Identify which cell holds the provided text, then report its (x, y) central coordinate. 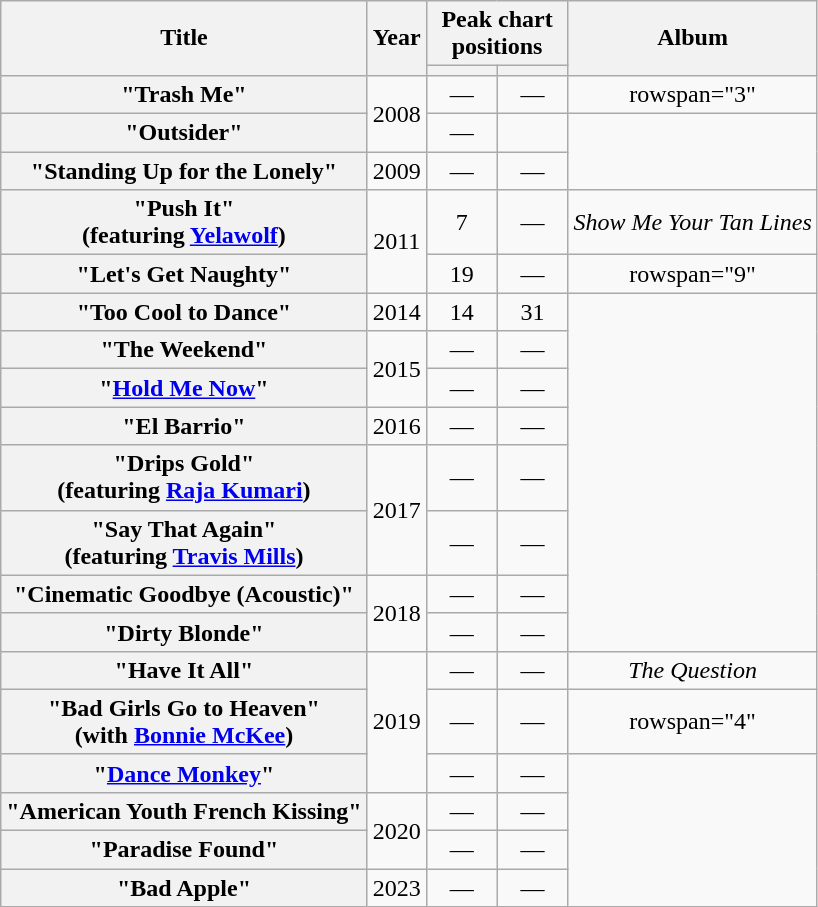
2023 (396, 888)
31 (532, 312)
19 (462, 274)
"The Weekend" (184, 350)
"Say That Again" (featuring Travis Mills) (184, 542)
2018 (396, 613)
"Hold Me Now" (184, 388)
Show Me Your Tan Lines (692, 222)
2017 (396, 510)
7 (462, 222)
2011 (396, 242)
"Standing Up for the Lonely" (184, 171)
"Cinematic Goodbye (Acoustic)" (184, 594)
rowspan="9" (692, 274)
Year (396, 38)
2016 (396, 426)
"Bad Girls Go to Heaven" (with Bonnie McKee) (184, 722)
"Dance Monkey" (184, 773)
Title (184, 38)
"Paradise Found" (184, 850)
Album (692, 38)
"Dirty Blonde" (184, 632)
"Outsider" (184, 133)
2008 (396, 113)
2015 (396, 369)
"Too Cool to Dance" (184, 312)
rowspan="3" (692, 94)
2019 (396, 722)
2020 (396, 830)
The Question (692, 670)
"Have It All" (184, 670)
"Bad Apple" (184, 888)
rowspan="4" (692, 722)
"Drips Gold"(featuring Raja Kumari) (184, 478)
"American Youth French Kissing" (184, 811)
14 (462, 312)
2014 (396, 312)
"Trash Me" (184, 94)
"El Barrio" (184, 426)
2009 (396, 171)
Peak chart positions (497, 34)
"Push It"(featuring Yelawolf) (184, 222)
"Let's Get Naughty" (184, 274)
